Determine the [x, y] coordinate at the center of the cell enclosing the given text.  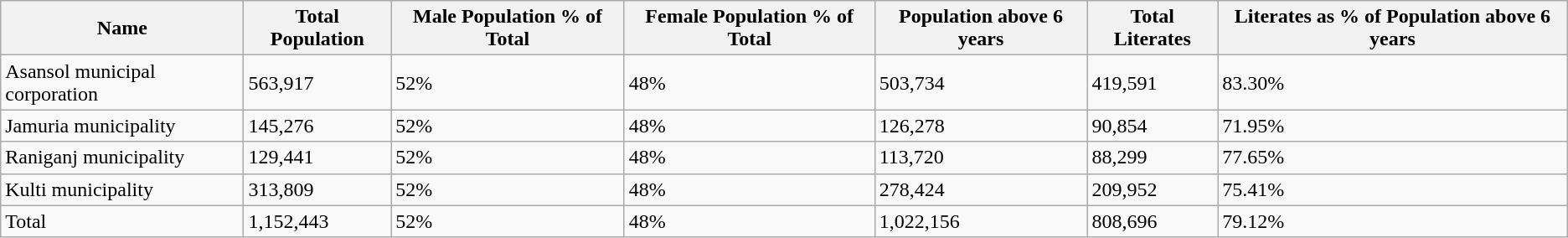
Kulti municipality [122, 189]
83.30% [1393, 82]
313,809 [317, 189]
419,591 [1153, 82]
278,424 [981, 189]
113,720 [981, 158]
90,854 [1153, 126]
71.95% [1393, 126]
Raniganj municipality [122, 158]
126,278 [981, 126]
Name [122, 28]
79.12% [1393, 221]
1,022,156 [981, 221]
129,441 [317, 158]
Total Literates [1153, 28]
Population above 6 years [981, 28]
Female Population % of Total [749, 28]
88,299 [1153, 158]
563,917 [317, 82]
77.65% [1393, 158]
Literates as % of Population above 6 years [1393, 28]
808,696 [1153, 221]
209,952 [1153, 189]
Jamuria municipality [122, 126]
75.41% [1393, 189]
Asansol municipal corporation [122, 82]
1,152,443 [317, 221]
145,276 [317, 126]
Male Population % of Total [508, 28]
503,734 [981, 82]
Total Population [317, 28]
Total [122, 221]
